Scan for the cell matching the given text and deliver its (X, Y) coordinate at center. 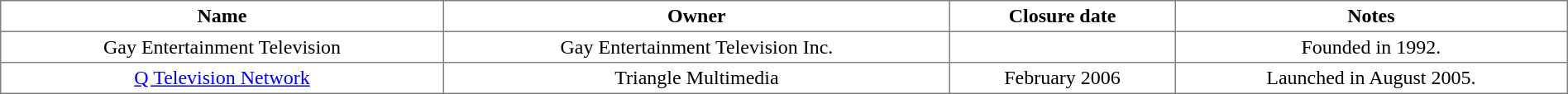
February 2006 (1063, 78)
Notes (1371, 16)
Gay Entertainment Television Inc. (696, 47)
Gay Entertainment Television (222, 47)
Closure date (1063, 16)
Owner (696, 16)
Founded in 1992. (1371, 47)
Name (222, 16)
Launched in August 2005. (1371, 78)
Triangle Multimedia (696, 78)
Q Television Network (222, 78)
